Pinpoint the cell where the given text exists, returning its [x, y] midpoint coordinate. 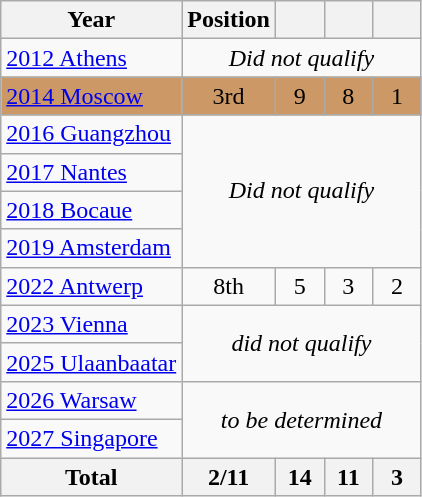
14 [300, 477]
Year [92, 20]
2/11 [229, 477]
11 [348, 477]
2025 Ulaanbaatar [92, 362]
2017 Nantes [92, 172]
Total [92, 477]
Position [229, 20]
2016 Guangzhou [92, 134]
2027 Singapore [92, 438]
2 [398, 286]
2026 Warsaw [92, 400]
to be determined [302, 419]
2019 Amsterdam [92, 248]
2014 Moscow [92, 96]
2023 Vienna [92, 324]
1 [398, 96]
8 [348, 96]
2018 Bocaue [92, 210]
2022 Antwerp [92, 286]
8th [229, 286]
5 [300, 286]
did not qualify [302, 343]
9 [300, 96]
3rd [229, 96]
2012 Athens [92, 58]
